For the text-containing cell, return its midpoint in (x, y) coordinate format. 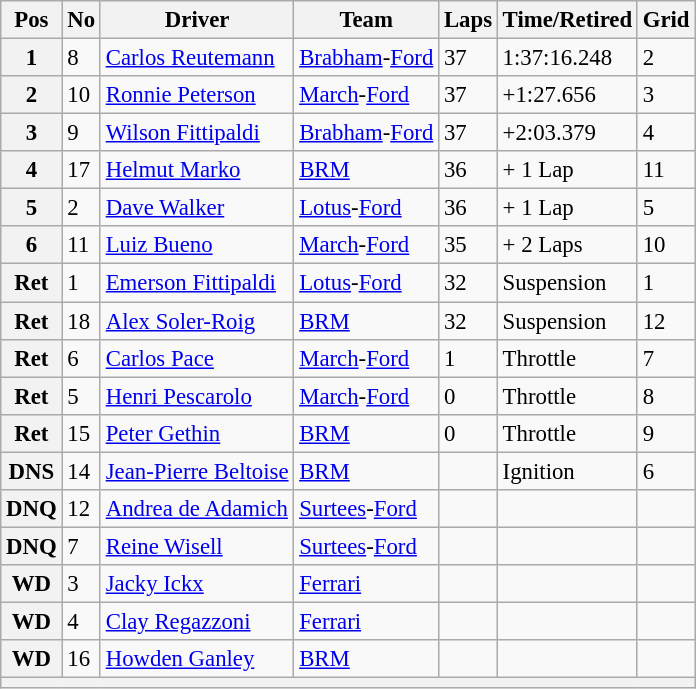
1:37:16.248 (567, 58)
DNS (32, 471)
Dave Walker (196, 208)
35 (468, 245)
Emerson Fittipaldi (196, 283)
+2:03.379 (567, 133)
18 (81, 321)
+ 2 Laps (567, 245)
Henri Pescarolo (196, 396)
Grid (666, 20)
Howden Ganley (196, 659)
Reine Wisell (196, 546)
Jacky Ickx (196, 584)
+1:27.656 (567, 95)
Time/Retired (567, 20)
14 (81, 471)
Ronnie Peterson (196, 95)
Team (366, 20)
15 (81, 433)
17 (81, 170)
Luiz Bueno (196, 245)
Alex Soler-Roig (196, 321)
Helmut Marko (196, 170)
Clay Regazzoni (196, 621)
16 (81, 659)
Driver (196, 20)
Ignition (567, 471)
Andrea de Adamich (196, 509)
Carlos Reutemann (196, 58)
Laps (468, 20)
Pos (32, 20)
Jean-Pierre Beltoise (196, 471)
Peter Gethin (196, 433)
Carlos Pace (196, 358)
No (81, 20)
Wilson Fittipaldi (196, 133)
